Locate the cell with the specified text and output its [X, Y] center coordinate. 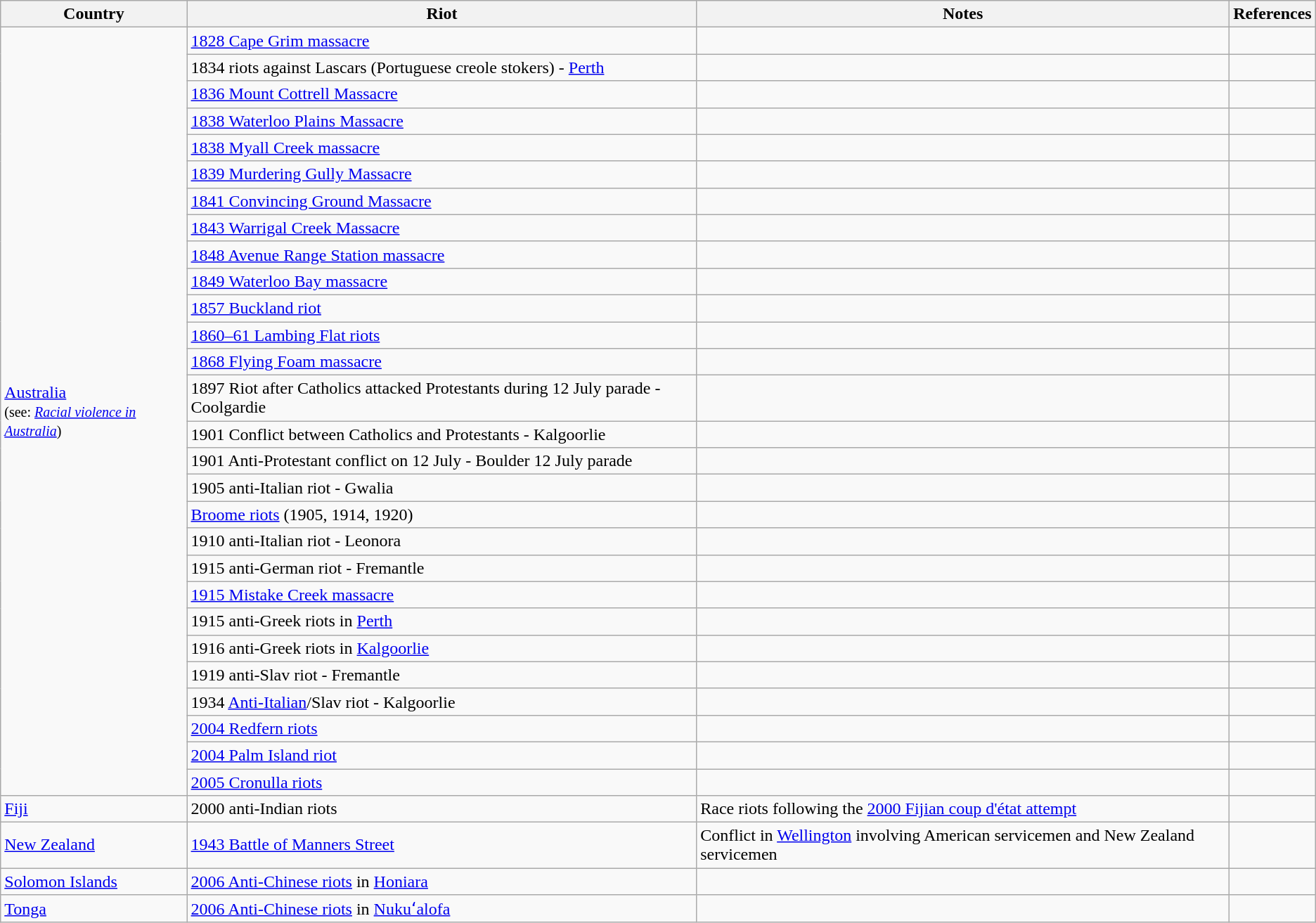
2005 Cronulla riots [441, 782]
1919 anti-Slav riot - Fremantle [441, 675]
1834 riots against Lascars (Portuguese creole stokers) - Perth [441, 67]
1843 Warrigal Creek Massacre [441, 228]
Notes [963, 14]
1836 Mount Cottrell Massacre [441, 94]
Conflict in Wellington involving American servicemen and New Zealand servicemen [963, 845]
1934 Anti-Italian/Slav riot - Kalgoorlie [441, 702]
1849 Waterloo Bay massacre [441, 281]
1857 Buckland riot [441, 308]
1838 Myall Creek massacre [441, 148]
1868 Flying Foam massacre [441, 362]
1915 Mistake Creek massacre [441, 595]
1901 Conflict between Catholics and Protestants - Kalgoorlie [441, 434]
Country [94, 14]
1915 anti-Greek riots in Perth [441, 621]
1860–61 Lambing Flat riots [441, 335]
2004 Redfern riots [441, 728]
Race riots following the 2000 Fijian coup d'état attempt [963, 809]
1848 Avenue Range Station massacre [441, 254]
1841 Convincing Ground Massacre [441, 201]
1910 anti-Italian riot - Leonora [441, 541]
1838 Waterloo Plains Massacre [441, 121]
2006 Anti-Chinese riots in Honiara [441, 882]
1828 Cape Grim massacre [441, 41]
1916 anti-Greek riots in Kalgoorlie [441, 648]
Broome riots (1905, 1914, 1920) [441, 515]
2006 Anti-Chinese riots in Nukuʻalofa [441, 909]
Riot [441, 14]
New Zealand [94, 845]
1839 Murdering Gully Massacre [441, 174]
1901 Anti-Protestant conflict on 12 July - Boulder 12 July parade [441, 461]
1897 Riot after Catholics attacked Protestants during 12 July parade - Coolgardie [441, 398]
Tonga [94, 909]
2000 anti-Indian riots [441, 809]
Fiji [94, 809]
2004 Palm Island riot [441, 755]
1943 Battle of Manners Street [441, 845]
1905 anti-Italian riot - Gwalia [441, 488]
1915 anti-German riot - Fremantle [441, 568]
Solomon Islands [94, 882]
Australia(see: Racial violence in Australia) [94, 412]
References [1272, 14]
